Determine the (X, Y) coordinate at the center of the cell enclosing the given text.  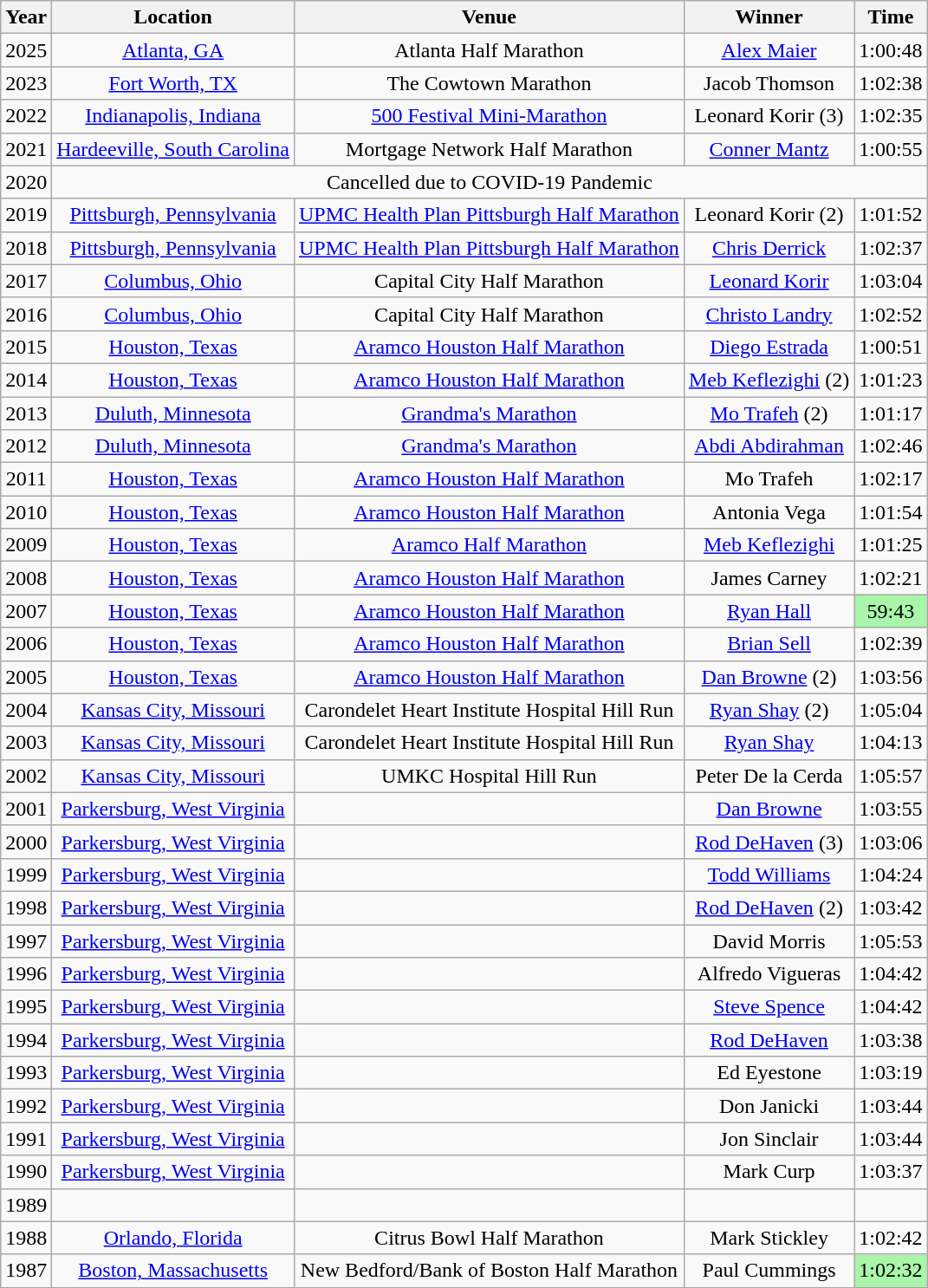
Aramco Half Marathon (489, 545)
1:02:46 (891, 446)
Indianapolis, Indiana (173, 116)
Citrus Bowl Half Marathon (489, 1238)
Leonard Korir (769, 281)
2017 (26, 281)
1992 (26, 1106)
1996 (26, 974)
1:02:32 (891, 1271)
2015 (26, 347)
Atlanta, GA (173, 50)
1:05:57 (891, 776)
Location (173, 17)
Chris Derrick (769, 248)
Leonard Korir (3) (769, 116)
2025 (26, 50)
2019 (26, 215)
Mo Trafeh (2) (769, 413)
Brian Sell (769, 644)
Peter De la Cerda (769, 776)
Boston, Massachusetts (173, 1271)
1:01:17 (891, 413)
2001 (26, 809)
1:03:55 (891, 809)
2012 (26, 446)
Dan Browne (769, 809)
1:02:38 (891, 83)
1:03:19 (891, 1073)
Diego Estrada (769, 347)
Christo Landry (769, 314)
59:43 (891, 611)
1:01:25 (891, 545)
The Cowtown Marathon (489, 83)
Alex Maier (769, 50)
1:03:37 (891, 1172)
Mark Stickley (769, 1238)
Venue (489, 17)
Todd Williams (769, 875)
1:02:52 (891, 314)
1989 (26, 1205)
1:02:39 (891, 644)
1:05:04 (891, 710)
2020 (26, 182)
Jacob Thomson (769, 83)
Ryan Hall (769, 611)
Ed Eyestone (769, 1073)
Mo Trafeh (769, 479)
1:03:56 (891, 677)
1:01:52 (891, 215)
Meb Keflezighi (2) (769, 380)
2014 (26, 380)
500 Festival Mini-Marathon (489, 116)
1:02:21 (891, 578)
Ryan Shay (769, 743)
Alfredo Vigueras (769, 974)
Fort Worth, TX (173, 83)
Leonard Korir (2) (769, 215)
2008 (26, 578)
2002 (26, 776)
Abdi Abdirahman (769, 446)
Rod DeHaven (3) (769, 842)
1988 (26, 1238)
1:04:13 (891, 743)
Mark Curp (769, 1172)
2007 (26, 611)
1994 (26, 1040)
Year (26, 17)
Rod DeHaven (2) (769, 907)
James Carney (769, 578)
Meb Keflezighi (769, 545)
1:03:06 (891, 842)
1:05:53 (891, 940)
Cancelled due to COVID-19 Pandemic (490, 182)
Atlanta Half Marathon (489, 50)
2018 (26, 248)
1:01:23 (891, 380)
Time (891, 17)
1:04:24 (891, 875)
Paul Cummings (769, 1271)
2011 (26, 479)
New Bedford/Bank of Boston Half Marathon (489, 1271)
1987 (26, 1271)
1998 (26, 907)
1:03:04 (891, 281)
Hardeeville, South Carolina (173, 149)
Don Janicki (769, 1106)
1997 (26, 940)
Ryan Shay (2) (769, 710)
1995 (26, 1007)
Conner Mantz (769, 149)
Winner (769, 17)
Mortgage Network Half Marathon (489, 149)
2016 (26, 314)
2003 (26, 743)
1993 (26, 1073)
2006 (26, 644)
1991 (26, 1139)
1:03:38 (891, 1040)
1:02:42 (891, 1238)
2022 (26, 116)
David Morris (769, 940)
1:02:35 (891, 116)
1:01:54 (891, 512)
2004 (26, 710)
1:00:51 (891, 347)
Jon Sinclair (769, 1139)
1:00:48 (891, 50)
Orlando, Florida (173, 1238)
1:02:37 (891, 248)
1999 (26, 875)
Antonia Vega (769, 512)
2021 (26, 149)
2023 (26, 83)
1:00:55 (891, 149)
Rod DeHaven (769, 1040)
Steve Spence (769, 1007)
UMKC Hospital Hill Run (489, 776)
1:03:42 (891, 907)
2009 (26, 545)
1:02:17 (891, 479)
1990 (26, 1172)
2000 (26, 842)
Dan Browne (2) (769, 677)
2013 (26, 413)
2005 (26, 677)
2010 (26, 512)
